Output the (x, y) coordinate of the center of the cell containing the given text.  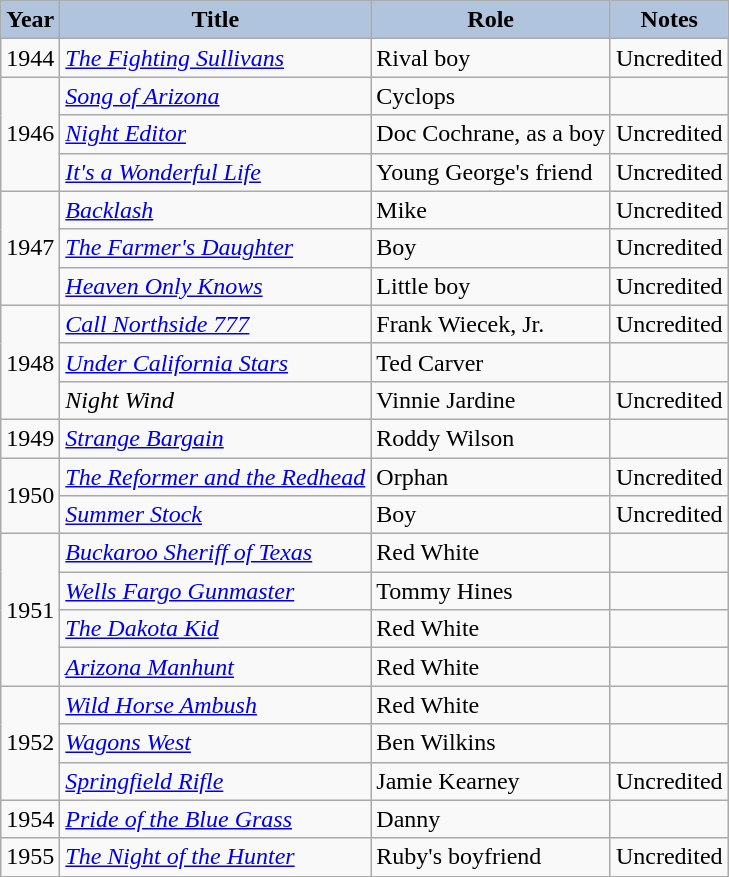
Role (491, 20)
1955 (30, 857)
Night Editor (216, 134)
Ted Carver (491, 362)
1949 (30, 438)
1946 (30, 134)
Mike (491, 210)
The Night of the Hunter (216, 857)
Night Wind (216, 400)
Roddy Wilson (491, 438)
Danny (491, 819)
Arizona Manhunt (216, 667)
Springfield Rifle (216, 781)
Wild Horse Ambush (216, 705)
Orphan (491, 477)
The Reformer and the Redhead (216, 477)
1947 (30, 248)
1954 (30, 819)
Notes (669, 20)
1948 (30, 362)
Little boy (491, 286)
1950 (30, 496)
Summer Stock (216, 515)
The Dakota Kid (216, 629)
Rival boy (491, 58)
Backlash (216, 210)
1951 (30, 610)
Call Northside 777 (216, 324)
Year (30, 20)
Vinnie Jardine (491, 400)
Ben Wilkins (491, 743)
Frank Wiecek, Jr. (491, 324)
Wagons West (216, 743)
1944 (30, 58)
Under California Stars (216, 362)
The Farmer's Daughter (216, 248)
Ruby's boyfriend (491, 857)
The Fighting Sullivans (216, 58)
Cyclops (491, 96)
Song of Arizona (216, 96)
Heaven Only Knows (216, 286)
Buckaroo Sheriff of Texas (216, 553)
1952 (30, 743)
Young George's friend (491, 172)
Pride of the Blue Grass (216, 819)
Jamie Kearney (491, 781)
Wells Fargo Gunmaster (216, 591)
Doc Cochrane, as a boy (491, 134)
Title (216, 20)
Tommy Hines (491, 591)
Strange Bargain (216, 438)
It's a Wonderful Life (216, 172)
